From the cell containing the given text, extract its center point as (X, Y) coordinate. 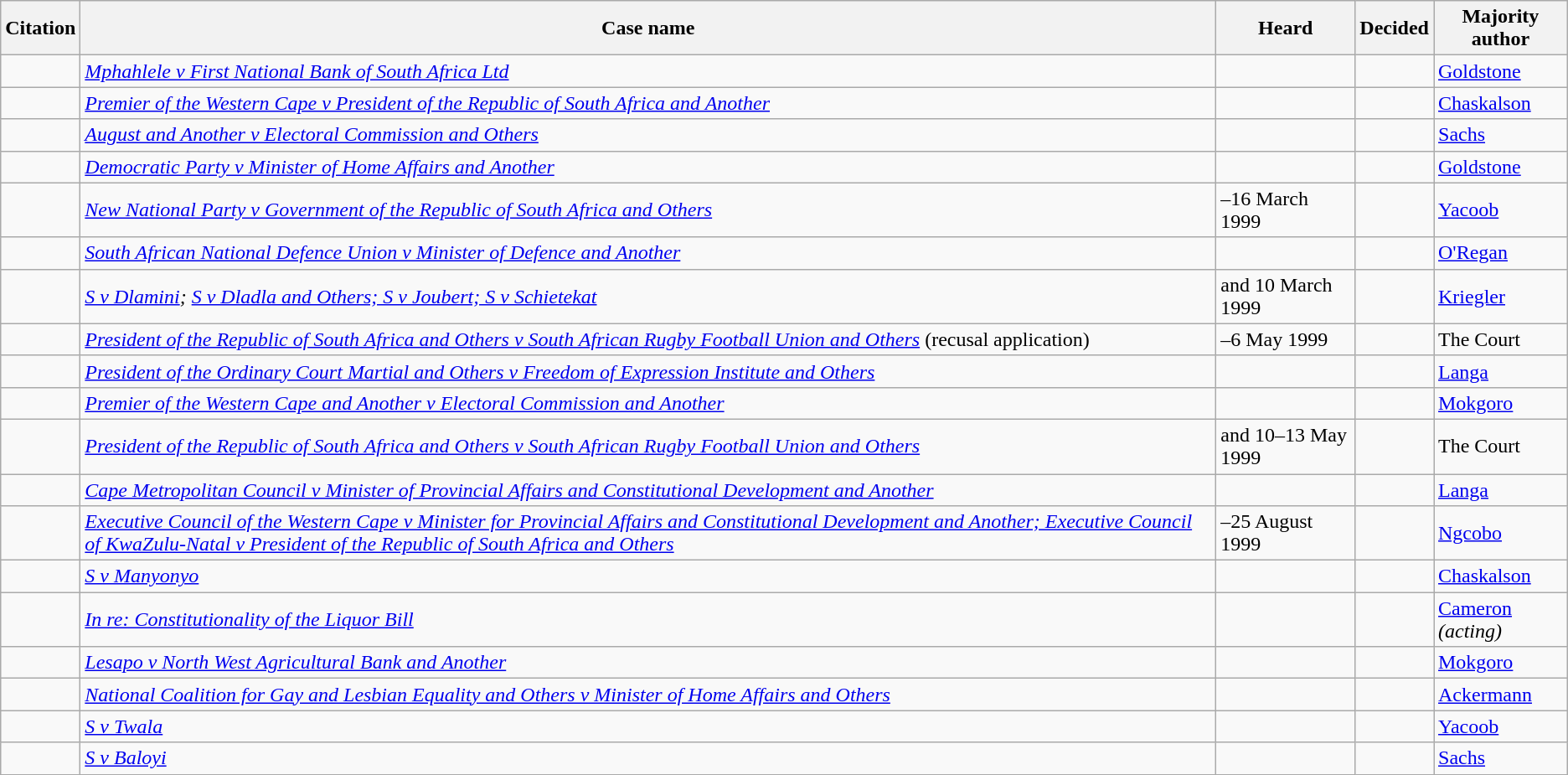
Premier of the Western Cape v President of the Republic of South Africa and Another (648, 103)
President of the Ordinary Court Martial and Others v Freedom of Expression Institute and Others (648, 371)
Decided (1395, 28)
Kriegler (1501, 297)
Heard (1286, 28)
Mphahlele v First National Bank of South Africa Ltd (648, 71)
O'Regan (1501, 253)
Majority author (1501, 28)
President of the Republic of South Africa and Others v South African Rugby Football Union and Others (648, 446)
New National Party v Government of the Republic of South Africa and Others (648, 209)
In re: Constitutionality of the Liquor Bill (648, 620)
Ackermann (1501, 695)
S v Manyonyo (648, 576)
National Coalition for Gay and Lesbian Equality and Others v Minister of Home Affairs and Others (648, 695)
August and Another v Electoral Commission and Others (648, 135)
S v Twala (648, 726)
S v Baloyi (648, 758)
South African National Defence Union v Minister of Defence and Another (648, 253)
–16 March 1999 (1286, 209)
–25 August 1999 (1286, 533)
Ngcobo (1501, 533)
Lesapo v North West Agricultural Bank and Another (648, 663)
President of the Republic of South Africa and Others v South African Rugby Football Union and Others (recusal application) (648, 339)
–6 May 1999 (1286, 339)
Premier of the Western Cape and Another v Electoral Commission and Another (648, 403)
Citation (40, 28)
Case name (648, 28)
and 10–13 May 1999 (1286, 446)
Cameron (acting) (1501, 620)
and 10 March 1999 (1286, 297)
Democratic Party v Minister of Home Affairs and Another (648, 167)
S v Dlamini; S v Dladla and Others; S v Joubert; S v Schietekat (648, 297)
Cape Metropolitan Council v Minister of Provincial Affairs and Constitutional Development and Another (648, 490)
